Return (X, Y) of the center of cell containing provided text 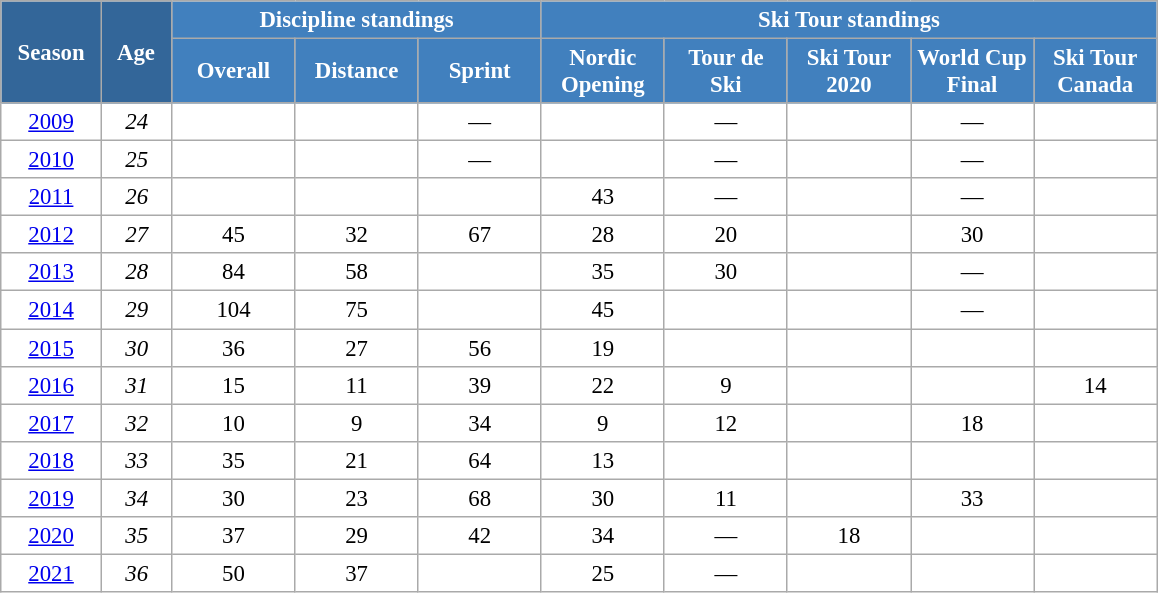
10 (234, 423)
2010 (52, 160)
Overall (234, 72)
22 (602, 385)
43 (602, 197)
2009 (52, 122)
68 (480, 498)
56 (480, 348)
2020 (52, 536)
2016 (52, 385)
2015 (52, 348)
2021 (52, 573)
13 (602, 460)
Discipline standings (356, 20)
24 (136, 122)
Age (136, 52)
2018 (52, 460)
2014 (52, 310)
84 (234, 273)
Ski Tour2020 (848, 72)
2011 (52, 197)
Distance (356, 72)
21 (356, 460)
104 (234, 310)
2013 (52, 273)
64 (480, 460)
42 (480, 536)
World CupFinal (972, 72)
Ski Tour standings (848, 20)
50 (234, 573)
23 (356, 498)
12 (726, 423)
31 (136, 385)
75 (356, 310)
67 (480, 235)
2017 (52, 423)
Ski TourCanada (1096, 72)
14 (1096, 385)
NordicOpening (602, 72)
15 (234, 385)
39 (480, 385)
19 (602, 348)
Tour deSki (726, 72)
Season (52, 52)
58 (356, 273)
2019 (52, 498)
20 (726, 235)
2012 (52, 235)
Sprint (480, 72)
26 (136, 197)
